Capture the cell that displays the provided text and extract its [X, Y] central coordinate. 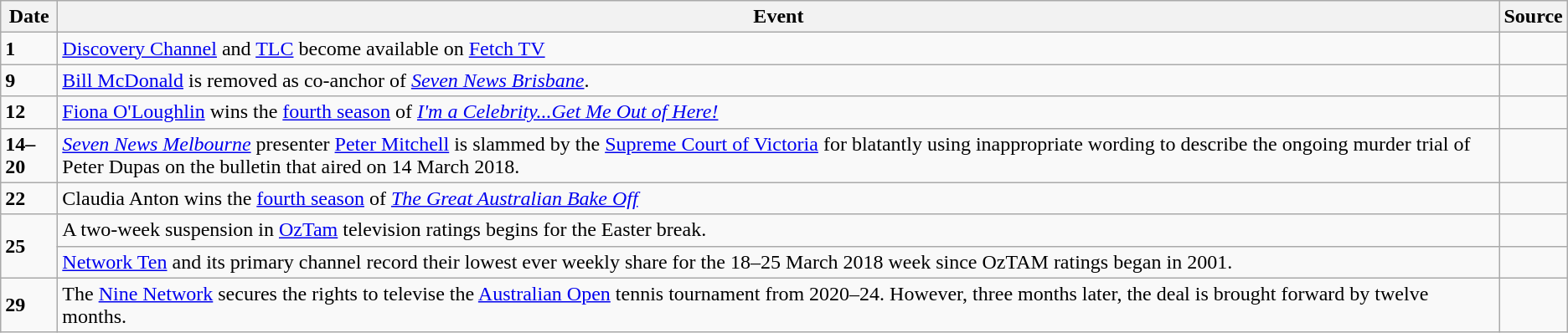
9 [29, 80]
Bill McDonald is removed as co-anchor of Seven News Brisbane. [779, 80]
29 [29, 305]
Network Ten and its primary channel record their lowest ever weekly share for the 18–25 March 2018 week since OzTAM ratings began in 2001. [779, 262]
Discovery Channel and TLC become available on Fetch TV [779, 49]
Claudia Anton wins the fourth season of The Great Australian Bake Off [779, 198]
A two-week suspension in OzTam television ratings begins for the Easter break. [779, 230]
Source [1533, 17]
Fiona O'Loughlin wins the fourth season of I'm a Celebrity...Get Me Out of Here! [779, 112]
14–20 [29, 156]
Event [779, 17]
25 [29, 246]
Date [29, 17]
22 [29, 198]
1 [29, 49]
12 [29, 112]
